Extract the [x, y] coordinate from the center of the cell holding the provided text.  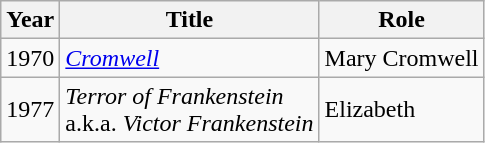
Terror of Frankensteina.k.a. Victor Frankenstein [190, 110]
Title [190, 20]
Mary Cromwell [402, 58]
Role [402, 20]
Elizabeth [402, 110]
Year [30, 20]
1977 [30, 110]
Cromwell [190, 58]
1970 [30, 58]
